Output the (X, Y) coordinate of the center of the cell containing the given text.  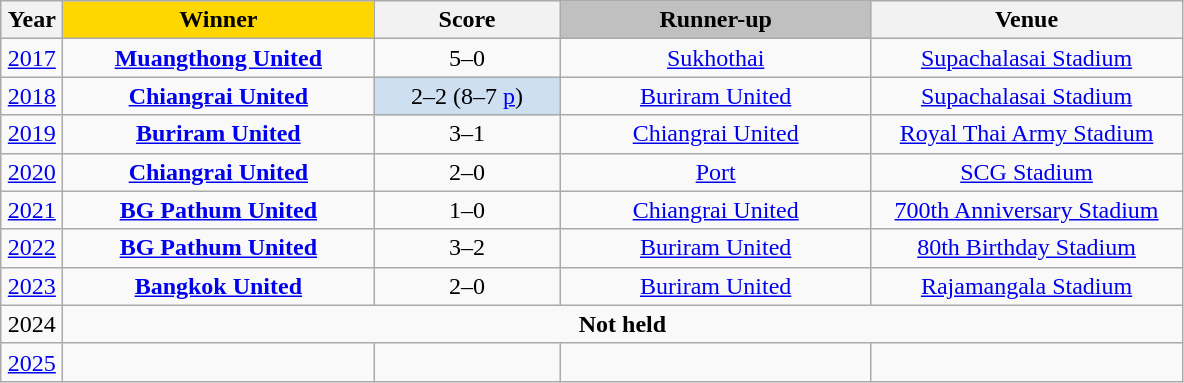
700th Anniversary Stadium (1026, 210)
2023 (32, 286)
5–0 (467, 58)
Sukhothai (716, 58)
2017 (32, 58)
Royal Thai Army Stadium (1026, 134)
80th Birthday Stadium (1026, 248)
Muangthong United (218, 58)
Score (467, 20)
2–2 (8–7 p) (467, 96)
2018 (32, 96)
Rajamangala Stadium (1026, 286)
Not held (622, 324)
2022 (32, 248)
SCG Stadium (1026, 172)
2021 (32, 210)
Venue (1026, 20)
3–1 (467, 134)
Bangkok United (218, 286)
Winner (218, 20)
2025 (32, 362)
Runner-up (716, 20)
2020 (32, 172)
2024 (32, 324)
1–0 (467, 210)
3–2 (467, 248)
Port (716, 172)
Year (32, 20)
2019 (32, 134)
